From the cell containing the given text, extract its center point as [x, y] coordinate. 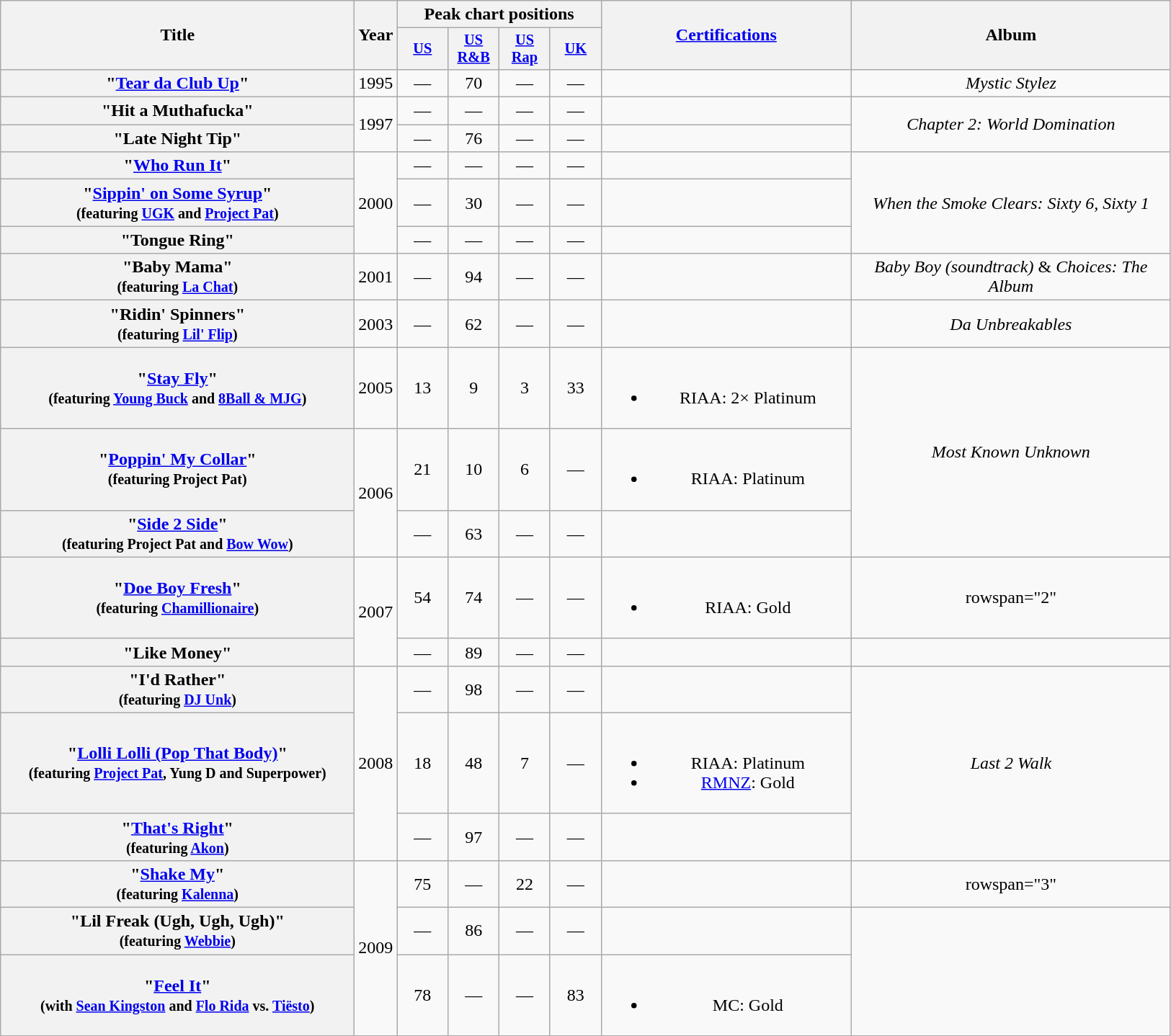
Last 2 Walk [1010, 763]
98 [474, 689]
"Lil Freak (Ugh, Ugh, Ugh)"(featuring Webbie) [177, 931]
7 [525, 763]
2005 [376, 388]
78 [422, 996]
70 [474, 83]
"Like Money" [177, 652]
63 [474, 533]
62 [474, 324]
"Ridin' Spinners"(featuring Lil' Flip) [177, 324]
RIAA: PlatinumRMNZ: Gold [726, 763]
30 [474, 203]
9 [474, 388]
83 [575, 996]
rowspan="3" [1010, 883]
6 [525, 470]
USRap [525, 49]
Most Known Unknown [1010, 452]
76 [474, 138]
"Tongue Ring" [177, 240]
13 [422, 388]
75 [422, 883]
"I'd Rather"(featuring DJ Unk) [177, 689]
"Hit a Muthafucka" [177, 111]
48 [474, 763]
89 [474, 652]
"Doe Boy Fresh"(featuring Chamillionaire) [177, 598]
1997 [376, 125]
RIAA: Gold [726, 598]
USR&B [474, 49]
22 [525, 883]
Peak chart positions [499, 14]
33 [575, 388]
"Late Night Tip" [177, 138]
2003 [376, 324]
"That's Right"(featuring Akon) [177, 837]
"Side 2 Side"(featuring Project Pat and Bow Wow) [177, 533]
US [422, 49]
86 [474, 931]
Da Unbreakables [1010, 324]
"Tear da Club Up" [177, 83]
Certifications [726, 35]
"Lolli Lolli (Pop That Body)"(featuring Project Pat, Yung D and Superpower) [177, 763]
rowspan="2" [1010, 598]
"Stay Fly"(featuring Young Buck and 8Ball & MJG) [177, 388]
Mystic Stylez [1010, 83]
74 [474, 598]
97 [474, 837]
"Shake My"(featuring Kalenna) [177, 883]
RIAA: Platinum [726, 470]
"Sippin' on Some Syrup"(featuring UGK and Project Pat) [177, 203]
2009 [376, 948]
"Poppin' My Collar"(featuring Project Pat) [177, 470]
MC: Gold [726, 996]
Chapter 2: World Domination [1010, 125]
2008 [376, 763]
"Who Run It" [177, 166]
Baby Boy (soundtrack) & Choices: The Album [1010, 277]
When the Smoke Clears: Sixty 6, Sixty 1 [1010, 203]
Year [376, 35]
UK [575, 49]
2000 [376, 203]
2001 [376, 277]
94 [474, 277]
21 [422, 470]
2007 [376, 611]
2006 [376, 493]
1995 [376, 83]
54 [422, 598]
RIAA: 2× Platinum [726, 388]
18 [422, 763]
Title [177, 35]
"Baby Mama"(featuring La Chat) [177, 277]
10 [474, 470]
3 [525, 388]
Album [1010, 35]
"Feel It"(with Sean Kingston and Flo Rida vs. Tiësto) [177, 996]
